Identify which cell holds the provided text, then report its (X, Y) central coordinate. 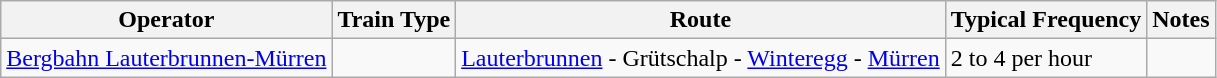
Notes (1181, 20)
Typical Frequency (1046, 20)
Train Type (394, 20)
Route (701, 20)
2 to 4 per hour (1046, 58)
Operator (166, 20)
Lauterbrunnen - Grütschalp - Winteregg - Mürren (701, 58)
Bergbahn Lauterbrunnen-Mürren (166, 58)
